Pinpoint the cell where the given text exists, returning its (X, Y) midpoint coordinate. 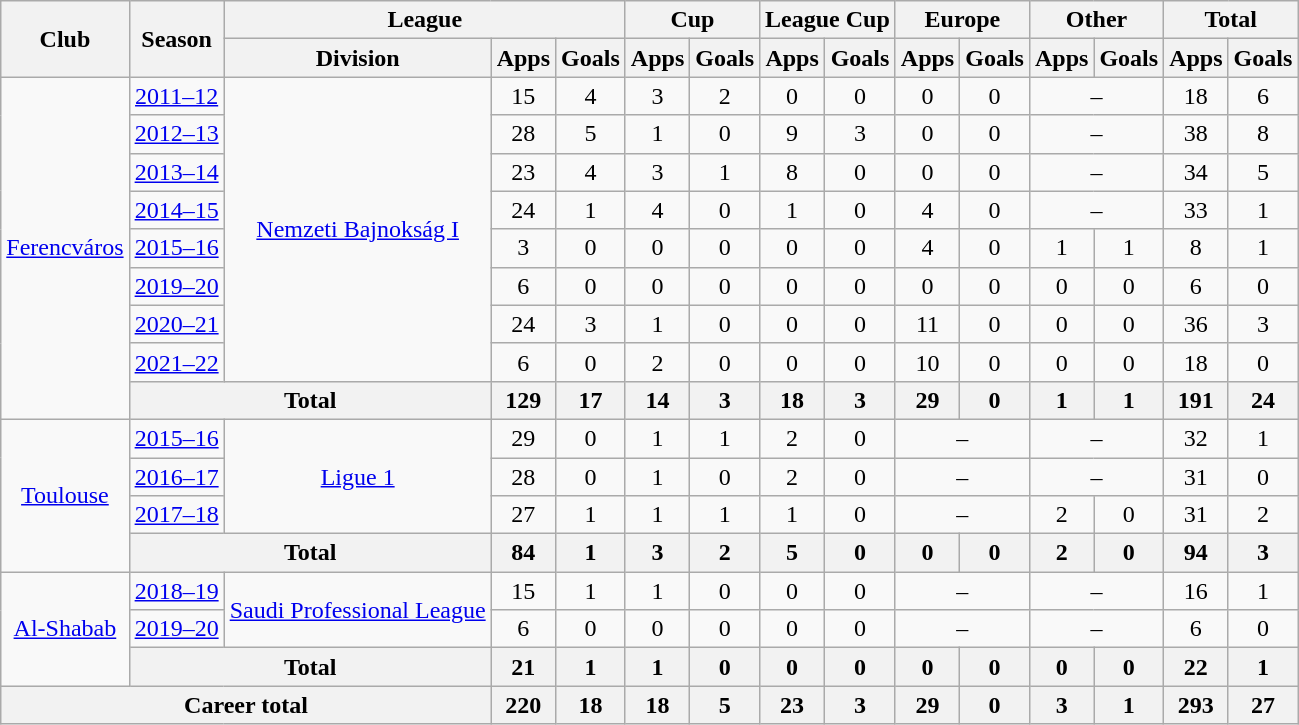
10 (927, 362)
21 (523, 667)
Other (1096, 20)
9 (792, 134)
League Cup (828, 20)
293 (1196, 705)
2014–15 (176, 210)
17 (591, 400)
Cup (692, 20)
191 (1196, 400)
Ferencváros (65, 248)
Europe (962, 20)
38 (1196, 134)
2018–19 (176, 591)
Season (176, 39)
Al-Shabab (65, 629)
2013–14 (176, 172)
16 (1196, 591)
2021–22 (176, 362)
22 (1196, 667)
Ligue 1 (358, 476)
2012–13 (176, 134)
Career total (246, 705)
129 (523, 400)
220 (523, 705)
11 (927, 324)
2020–21 (176, 324)
34 (1196, 172)
84 (523, 553)
2011–12 (176, 96)
Nemzeti Bajnokság I (358, 229)
Saudi Professional League (358, 610)
14 (657, 400)
Division (358, 58)
Toulouse (65, 495)
94 (1196, 553)
2016–17 (176, 477)
League (424, 20)
33 (1196, 210)
32 (1196, 438)
36 (1196, 324)
2017–18 (176, 515)
Club (65, 39)
